Find where the given text appears and provide that cell's center as [x, y] coordinate. 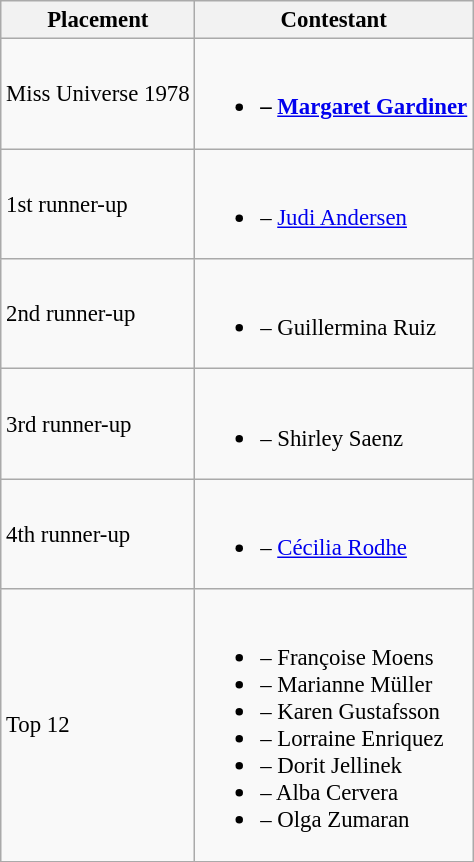
– Guillermina Ruiz [334, 314]
– Shirley Saenz [334, 424]
4th runner-up [98, 534]
1st runner-up [98, 204]
– Margaret Gardiner [334, 94]
3rd runner-up [98, 424]
Placement [98, 20]
Top 12 [98, 725]
– Françoise Moens – Marianne Müller – Karen Gustafsson – Lorraine Enriquez – Dorit Jellinek – Alba Cervera – Olga Zumaran [334, 725]
– Judi Andersen [334, 204]
Miss Universe 1978 [98, 94]
Contestant [334, 20]
2nd runner-up [98, 314]
– Cécilia Rodhe [334, 534]
